From the cell containing the given text, extract its center point as [X, Y] coordinate. 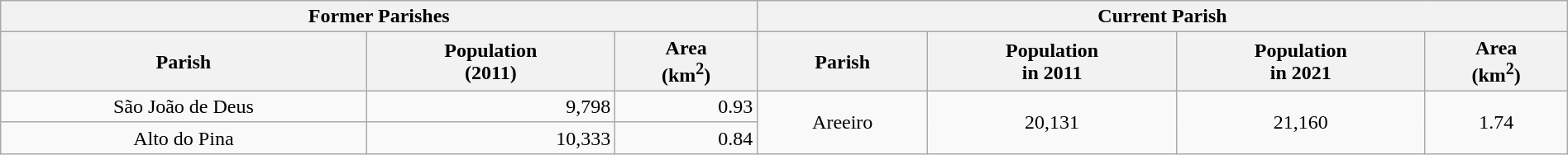
1.74 [1496, 122]
Populationin 2021 [1300, 62]
20,131 [1052, 122]
9,798 [491, 106]
Population(2011) [491, 62]
10,333 [491, 138]
21,160 [1300, 122]
Populationin 2011 [1052, 62]
0.93 [686, 106]
Areeiro [843, 122]
Former Parishes [379, 16]
São João de Deus [184, 106]
Alto do Pina [184, 138]
0.84 [686, 138]
Current Parish [1163, 16]
